Return the (X, Y) coordinate for the center point of the cell that contains the specified text.  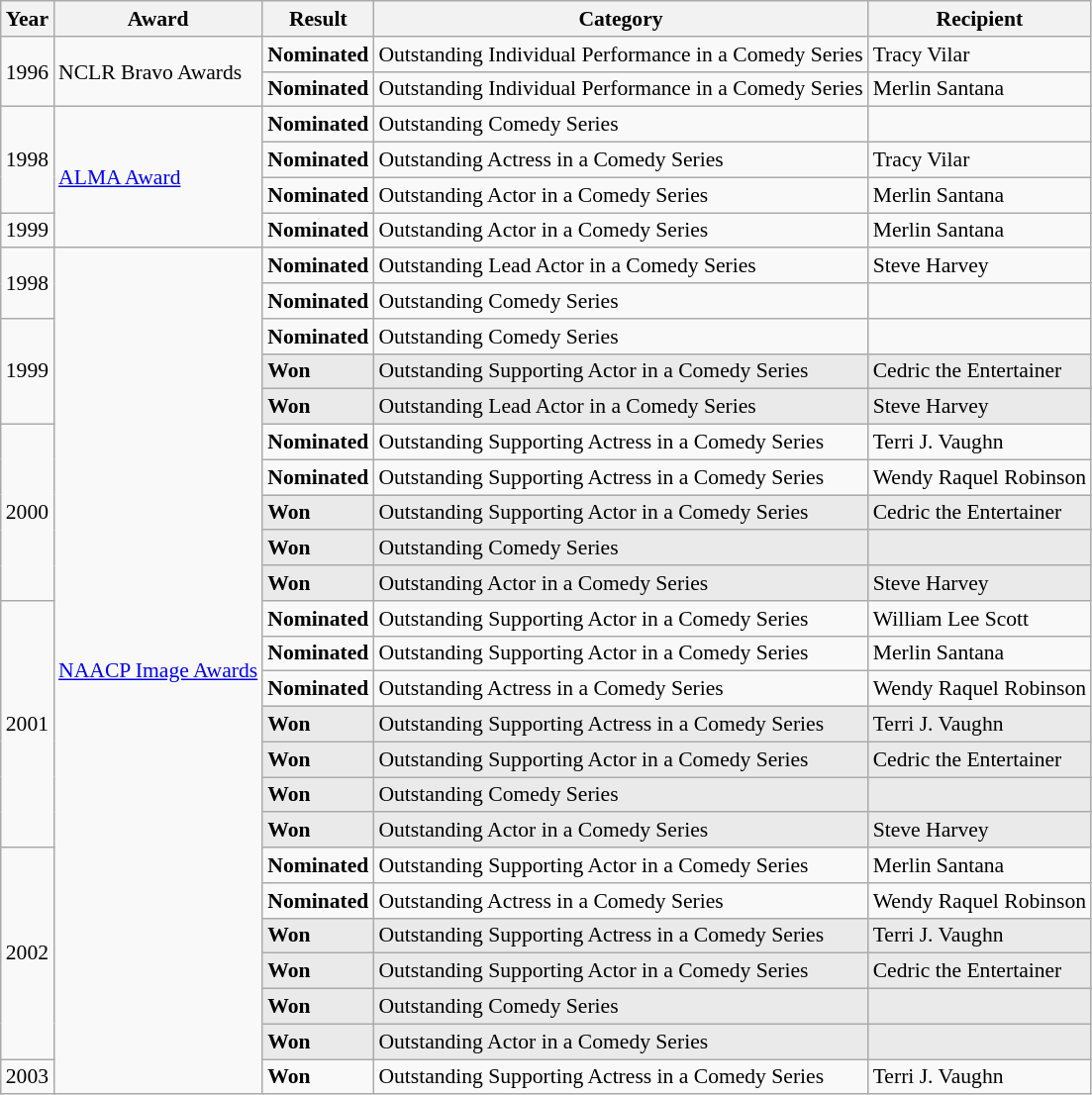
ALMA Award (158, 177)
NCLR Bravo Awards (158, 71)
Result (318, 19)
2002 (28, 953)
2000 (28, 513)
NAACP Image Awards (158, 671)
William Lee Scott (980, 619)
2003 (28, 1077)
2001 (28, 725)
Award (158, 19)
1996 (28, 71)
Category (620, 19)
Year (28, 19)
Recipient (980, 19)
